Search for the cell housing the specified text and yield its [x, y] center coordinate. 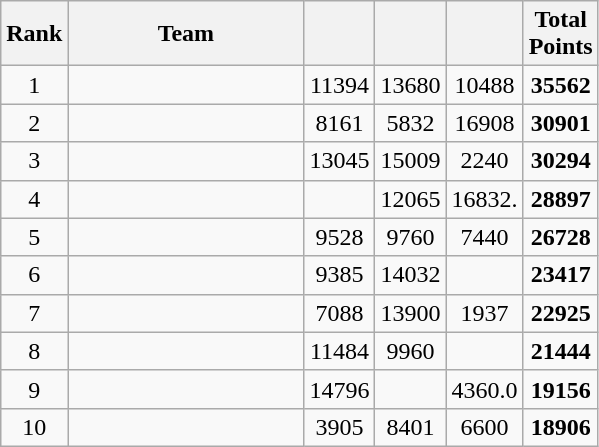
9 [34, 389]
22925 [560, 313]
9760 [410, 237]
26728 [560, 237]
11484 [340, 351]
14796 [340, 389]
13045 [340, 161]
16908 [484, 123]
28897 [560, 199]
12065 [410, 199]
10 [34, 427]
19156 [560, 389]
1937 [484, 313]
1 [34, 85]
4360.0 [484, 389]
10488 [484, 85]
3 [34, 161]
6600 [484, 427]
16832. [484, 199]
7 [34, 313]
11394 [340, 85]
8 [34, 351]
13680 [410, 85]
7088 [340, 313]
21444 [560, 351]
5 [34, 237]
7440 [484, 237]
30294 [560, 161]
9385 [340, 275]
8401 [410, 427]
TotalPoints [560, 34]
9528 [340, 237]
13900 [410, 313]
14032 [410, 275]
2 [34, 123]
30901 [560, 123]
3905 [340, 427]
15009 [410, 161]
35562 [560, 85]
6 [34, 275]
Rank [34, 34]
23417 [560, 275]
8161 [340, 123]
9960 [410, 351]
5832 [410, 123]
18906 [560, 427]
2240 [484, 161]
4 [34, 199]
Team [186, 34]
